Provide the [x, y] coordinate of the cell's center where the given text is located.  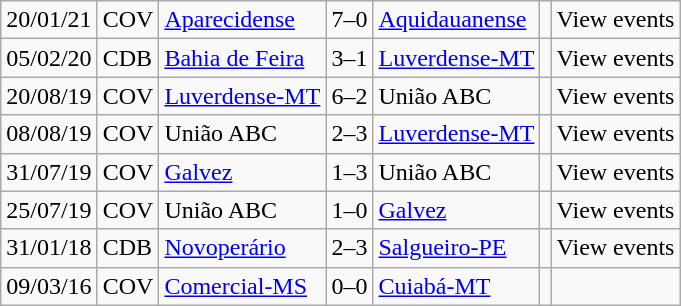
Aparecidense [242, 20]
6–2 [350, 96]
Aquidauanense [456, 20]
3–1 [350, 58]
0–0 [350, 286]
7–0 [350, 20]
Bahia de Feira [242, 58]
31/07/19 [49, 172]
1–3 [350, 172]
08/08/19 [49, 134]
Salgueiro-PE [456, 248]
Comercial-MS [242, 286]
09/03/16 [49, 286]
20/08/19 [49, 96]
05/02/20 [49, 58]
25/07/19 [49, 210]
1–0 [350, 210]
Cuiabá-MT [456, 286]
20/01/21 [49, 20]
Novoperário [242, 248]
31/01/18 [49, 248]
